Detect which cell encompasses the target text, then output its (x, y) center coordinate. 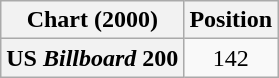
US Billboard 200 (92, 58)
142 (231, 58)
Chart (2000) (92, 20)
Position (231, 20)
